Output the (X, Y) coordinate of the center of the cell containing the given text.  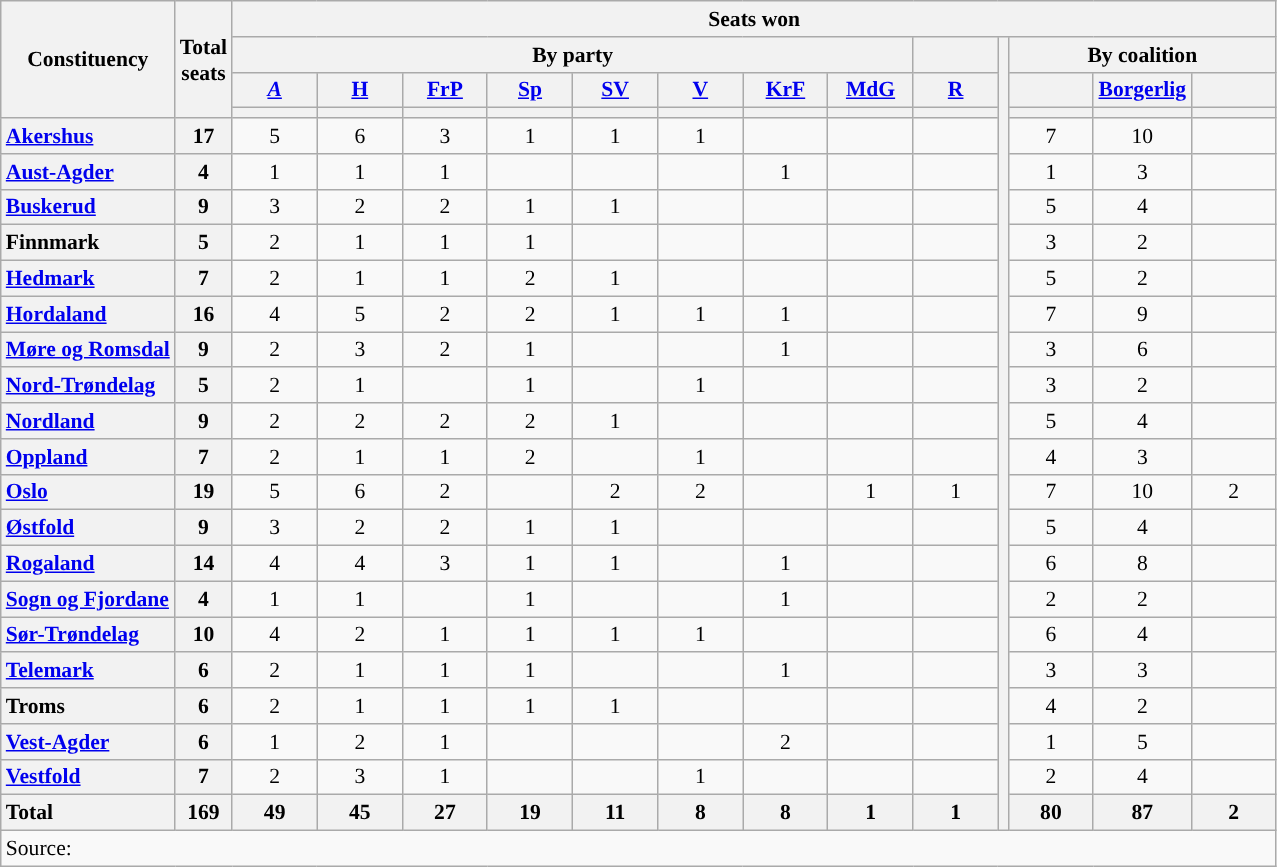
Totalseats (204, 60)
169 (204, 813)
17 (204, 136)
Total (88, 813)
A (274, 90)
FrP (444, 90)
MdG (870, 90)
Sp (530, 90)
SV (616, 90)
Troms (88, 706)
By party (572, 55)
45 (360, 813)
Østfold (88, 528)
Hedmark (88, 279)
Rogaland (88, 564)
27 (444, 813)
Vest-Agder (88, 742)
R (956, 90)
Nord-Trøndelag (88, 386)
Akershus (88, 136)
11 (616, 813)
14 (204, 564)
Oppland (88, 457)
Source: (638, 849)
Møre og Romsdal (88, 350)
87 (1142, 813)
49 (274, 813)
Seats won (754, 19)
Vestfold (88, 777)
Telemark (88, 671)
Nordland (88, 421)
V (700, 90)
H (360, 90)
Constituency (88, 60)
Oslo (88, 492)
Finnmark (88, 243)
Aust-Agder (88, 172)
By coalition (1142, 55)
Buskerud (88, 207)
Hordaland (88, 314)
Sogn og Fjordane (88, 599)
Sør-Trøndelag (88, 635)
KrF (786, 90)
16 (204, 314)
80 (1050, 813)
Borgerlig (1142, 90)
